Output the [X, Y] coordinate of the center of the cell containing the given text.  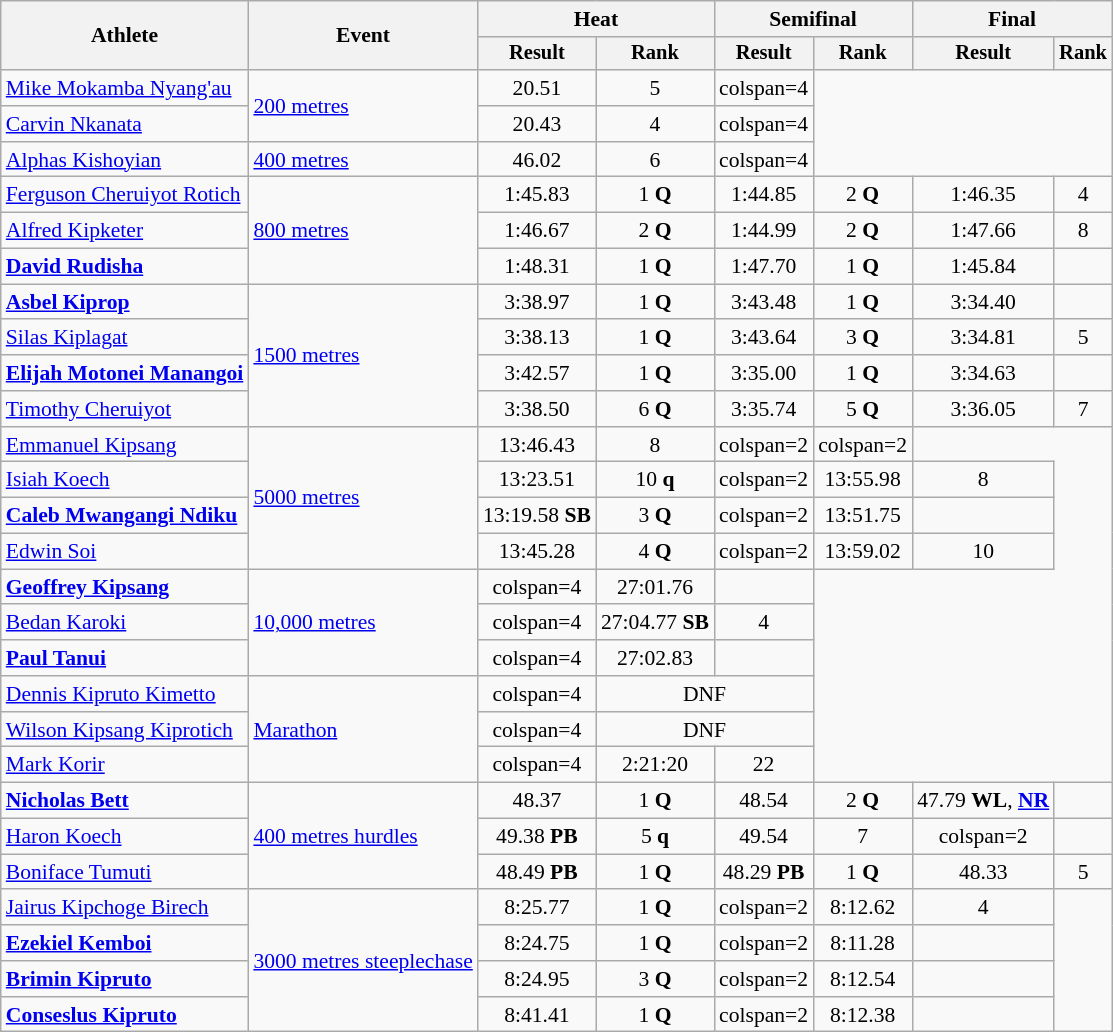
Alphas Kishoyian [125, 160]
13:55.98 [862, 480]
13:59.02 [862, 552]
13:19.58 SB [537, 516]
13:23.51 [537, 480]
27:01.76 [655, 587]
13:51.75 [862, 516]
200 metres [363, 106]
Ferguson Cheruiyot Rotich [125, 195]
1:44.99 [764, 231]
3:35.00 [764, 373]
Nicholas Bett [125, 801]
49.54 [764, 837]
1:44.85 [764, 195]
47.79 WL, NR [983, 801]
2:21:20 [655, 765]
20.43 [537, 124]
Marathon [363, 730]
400 metres hurdles [363, 836]
3:34.63 [983, 373]
6 Q [655, 409]
48.29 PB [764, 872]
10 [983, 552]
Dennis Kipruto Kimetto [125, 694]
Paul Tanui [125, 658]
22 [764, 765]
400 metres [363, 160]
10 q [655, 480]
Mark Korir [125, 765]
Timothy Cheruiyot [125, 409]
3:34.40 [983, 302]
49.38 PB [537, 837]
10,000 metres [363, 622]
48.49 PB [537, 872]
Isiah Koech [125, 480]
Caleb Mwangangi Ndiku [125, 516]
Emmanuel Kipsang [125, 445]
Brimin Kipruto [125, 979]
Elijah Motonei Manangoi [125, 373]
48.54 [764, 801]
1:46.35 [983, 195]
800 metres [363, 230]
5000 metres [363, 498]
8:11.28 [862, 943]
5 q [655, 837]
3:43.48 [764, 302]
8:24.95 [537, 979]
1:47.70 [764, 267]
8:12.54 [862, 979]
Haron Koech [125, 837]
Silas Kiplagat [125, 338]
3:38.13 [537, 338]
3:42.57 [537, 373]
46.02 [537, 160]
8:24.75 [537, 943]
6 [655, 160]
1:46.67 [537, 231]
Boniface Tumuti [125, 872]
Wilson Kipsang Kiprotich [125, 730]
8:12.62 [862, 908]
Athlete [125, 36]
Asbel Kiprop [125, 302]
13:45.28 [537, 552]
Ezekiel Kemboi [125, 943]
1:45.84 [983, 267]
3:34.81 [983, 338]
Semifinal [813, 19]
5 Q [862, 409]
3:35.74 [764, 409]
Event [363, 36]
Bedan Karoki [125, 623]
4 Q [655, 552]
Mike Mokamba Nyang'au [125, 88]
Heat [596, 19]
Carvin Nkanata [125, 124]
1500 metres [363, 355]
3:38.50 [537, 409]
Jairus Kipchoge Birech [125, 908]
1:47.66 [983, 231]
8:25.77 [537, 908]
1:48.31 [537, 267]
48.33 [983, 872]
20.51 [537, 88]
David Rudisha [125, 267]
Geoffrey Kipsang [125, 587]
Alfred Kipketer [125, 231]
3:36.05 [983, 409]
3:43.64 [764, 338]
13:46.43 [537, 445]
27:02.83 [655, 658]
48.37 [537, 801]
1:45.83 [537, 195]
Edwin Soi [125, 552]
Final [1012, 19]
3000 metres steeplechase [363, 961]
27:04.77 SB [655, 623]
3:38.97 [537, 302]
